Provide the [x, y] coordinate of the cell's center where the given text is located.  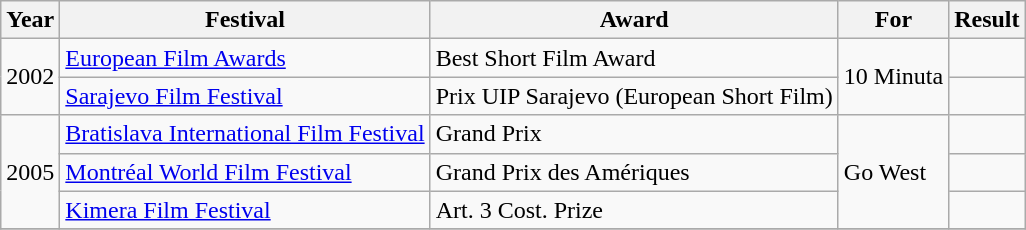
Result [987, 20]
European Film Awards [245, 58]
For [893, 20]
2002 [30, 77]
10 Minuta [893, 77]
Sarajevo Film Festival [245, 96]
Bratislava International Film Festival [245, 134]
Prix UIP Sarajevo (European Short Film) [634, 96]
Festival [245, 20]
2005 [30, 172]
Grand Prix des Amériques [634, 172]
Montréal World Film Festival [245, 172]
Award [634, 20]
Kimera Film Festival [245, 210]
Best Short Film Award [634, 58]
Art. 3 Cost. Prize [634, 210]
Grand Prix [634, 134]
Year [30, 20]
Go West [893, 172]
